From the cell containing the given text, extract its center point as (x, y) coordinate. 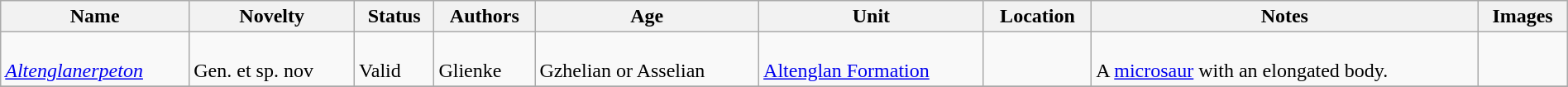
Notes (1285, 17)
Altenglanerpeton (95, 60)
Location (1037, 17)
A microsaur with an elongated body. (1285, 60)
Gzhelian or Asselian (647, 60)
Age (647, 17)
Gen. et sp. nov (272, 60)
Glienke (485, 60)
Authors (485, 17)
Status (394, 17)
Valid (394, 60)
Altenglan Formation (872, 60)
Images (1523, 17)
Unit (872, 17)
Novelty (272, 17)
Name (95, 17)
